Return the (x, y) coordinate for the center point of the cell that contains the specified text.  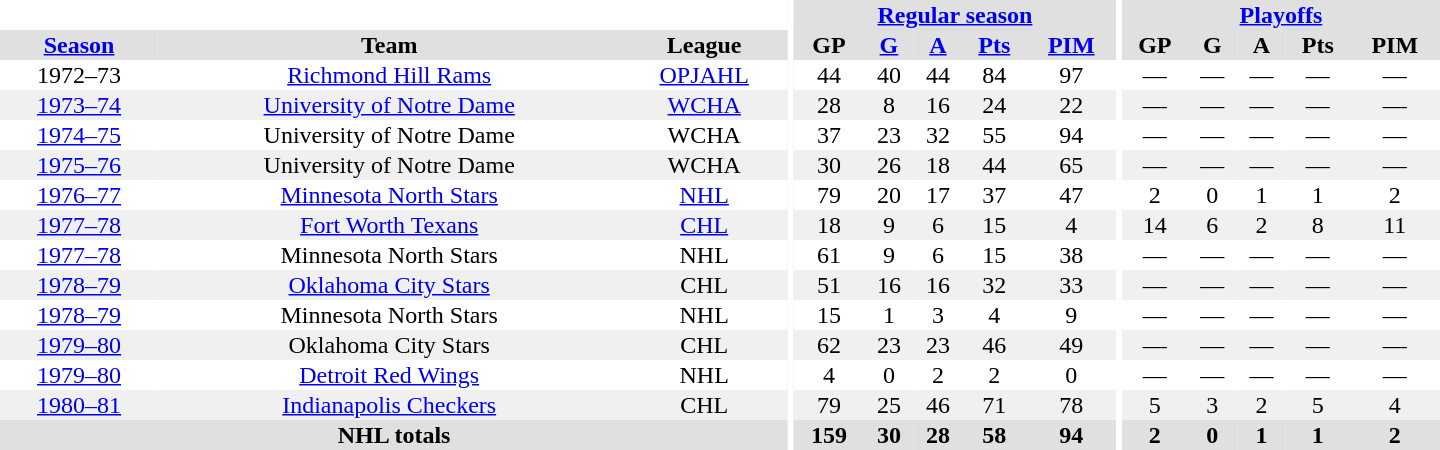
1973–74 (79, 105)
51 (830, 285)
League (704, 45)
84 (995, 75)
Detroit Red Wings (389, 375)
22 (1071, 105)
NHL totals (394, 435)
62 (830, 345)
78 (1071, 405)
1972–73 (79, 75)
14 (1155, 225)
Playoffs (1281, 15)
24 (995, 105)
55 (995, 135)
Season (79, 45)
1976–77 (79, 195)
97 (1071, 75)
65 (1071, 165)
17 (938, 195)
Regular season (956, 15)
OPJAHL (704, 75)
Richmond Hill Rams (389, 75)
Fort Worth Texans (389, 225)
1980–81 (79, 405)
11 (1395, 225)
49 (1071, 345)
40 (888, 75)
71 (995, 405)
33 (1071, 285)
26 (888, 165)
25 (888, 405)
1974–75 (79, 135)
61 (830, 255)
58 (995, 435)
20 (888, 195)
Team (389, 45)
47 (1071, 195)
159 (830, 435)
Indianapolis Checkers (389, 405)
38 (1071, 255)
1975–76 (79, 165)
